Identify which cell holds the provided text, then report its [X, Y] central coordinate. 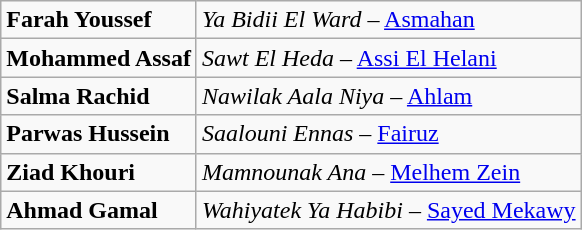
Ahmad Gamal [99, 210]
Ziad Khouri [99, 172]
Farah Youssef [99, 20]
Mohammed Assaf [99, 58]
Ya Bidii El Ward – Asmahan [388, 20]
Salma Rachid [99, 96]
Sawt El Heda – Assi El Helani [388, 58]
Parwas Hussein [99, 134]
Wahiyatek Ya Habibi – Sayed Mekawy [388, 210]
Saalouni Ennas – Fairuz [388, 134]
Mamnounak Ana – Melhem Zein [388, 172]
Nawilak Aala Niya – Ahlam [388, 96]
